Find where the given text appears and provide that cell's center as [X, Y] coordinate. 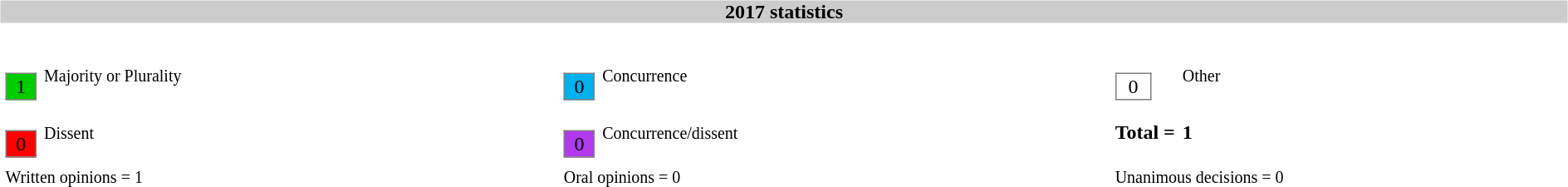
Dissent [301, 132]
Total = [1145, 132]
Concurrence [855, 76]
Concurrence/dissent [855, 132]
Other [1373, 76]
Majority or Plurality [301, 76]
2017 statistics [784, 12]
